Return (X, Y) of the center of cell containing provided text 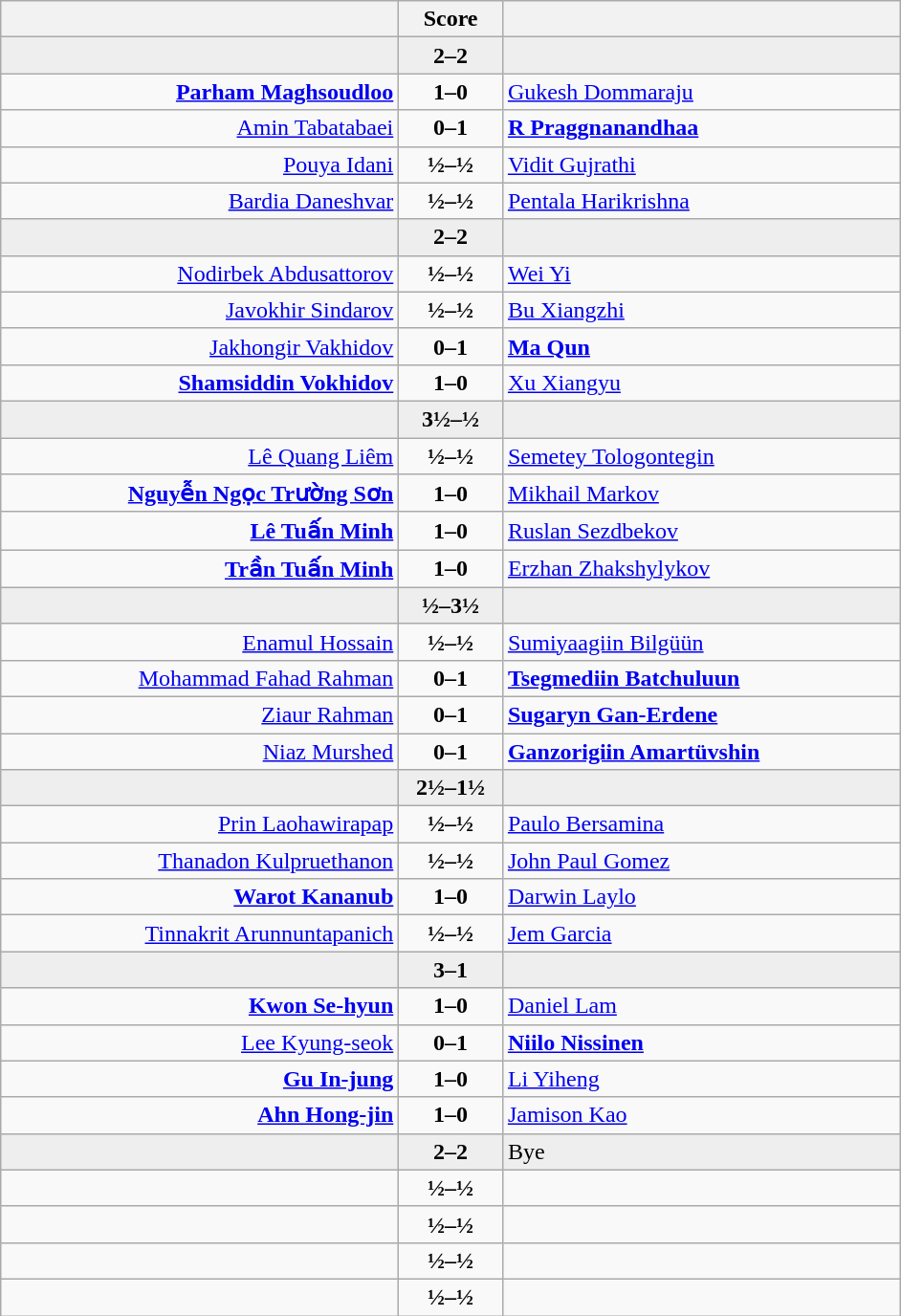
Li Yiheng (701, 1079)
Ganzorigiin Amartüvshin (701, 751)
Daniel Lam (701, 1006)
Thanadon Kulpruethanon (200, 861)
Kwon Se-hyun (200, 1006)
Prin Laohawirapap (200, 824)
Pouya Idani (200, 164)
½–3½ (451, 605)
Sumiyaagiin Bilgüün (701, 642)
2½–1½ (451, 788)
Pentala Harikrishna (701, 201)
Warot Kananub (200, 897)
Lê Tuấn Minh (200, 531)
Jakhongir Vakhidov (200, 346)
Gukesh Dommaraju (701, 92)
Javokhir Sindarov (200, 310)
Niilo Nissinen (701, 1042)
Lê Quang Liêm (200, 456)
Darwin Laylo (701, 897)
Jamison Kao (701, 1115)
Wei Yi (701, 274)
Trần Tuấn Minh (200, 569)
Jem Garcia (701, 933)
Bye (701, 1151)
Nguyễn Ngọc Trường Sơn (200, 493)
Shamsiddin Vokhidov (200, 383)
Ziaur Rahman (200, 714)
Mikhail Markov (701, 493)
Ahn Hong-jin (200, 1115)
Amin Tabatabaei (200, 128)
R Praggnanandhaa (701, 128)
Parham Maghsoudloo (200, 92)
Enamul Hossain (200, 642)
Tsegmediin Batchuluun (701, 678)
John Paul Gomez (701, 861)
3–1 (451, 970)
Niaz Murshed (200, 751)
Xu Xiangyu (701, 383)
Mohammad Fahad Rahman (200, 678)
Score (451, 19)
Paulo Bersamina (701, 824)
Sugaryn Gan-Erdene (701, 714)
Ma Qun (701, 346)
Lee Kyung-seok (200, 1042)
Vidit Gujrathi (701, 164)
Semetey Tologontegin (701, 456)
Ruslan Sezdbekov (701, 531)
Bu Xiangzhi (701, 310)
3½–½ (451, 419)
Erzhan Zhakshylykov (701, 569)
Gu In-jung (200, 1079)
Tinnakrit Arunnuntapanich (200, 933)
Nodirbek Abdusattorov (200, 274)
Bardia Daneshvar (200, 201)
